Output the (x, y) coordinate of the center of the cell containing the given text.  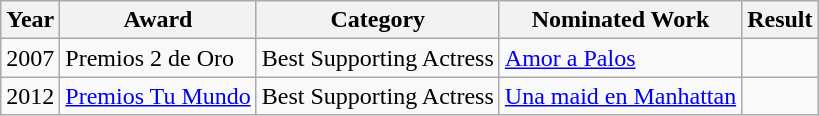
Category (378, 20)
Award (158, 20)
Amor a Palos (620, 58)
Nominated Work (620, 20)
Una maid en Manhattan (620, 96)
Premios Tu Mundo (158, 96)
2007 (30, 58)
Premios 2 de Oro (158, 58)
Year (30, 20)
Result (780, 20)
2012 (30, 96)
